Capture the cell that displays the provided text and extract its (X, Y) central coordinate. 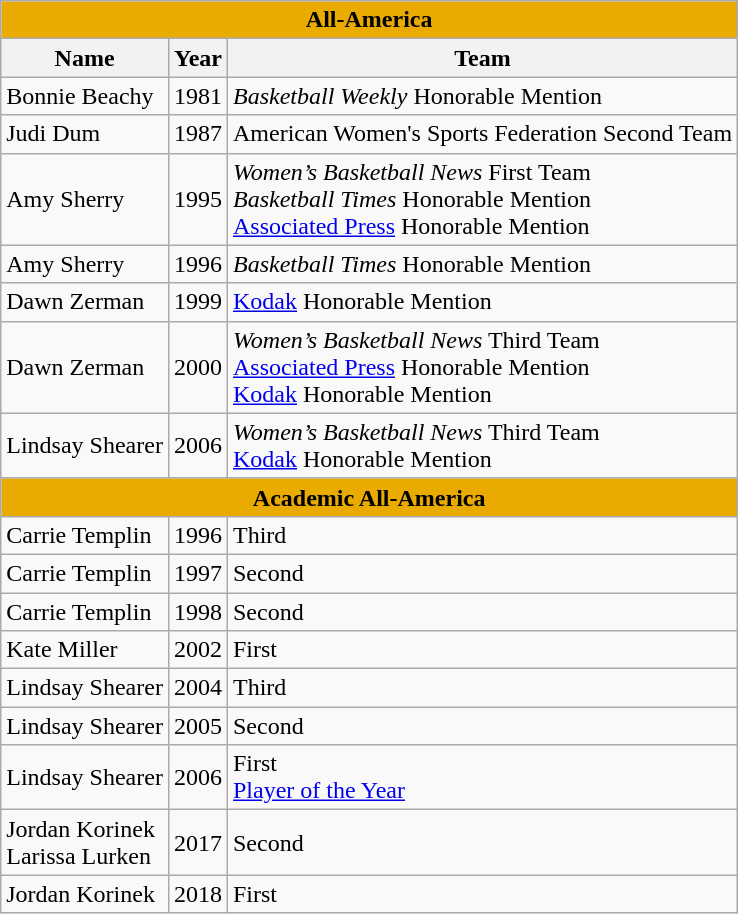
Academic All-America (370, 497)
2004 (198, 688)
FirstPlayer of the Year (482, 778)
1995 (198, 199)
Team (482, 58)
Women’s Basketball News Third TeamAssociated Press Honorable MentionKodak Honorable Mention (482, 367)
1997 (198, 573)
1998 (198, 611)
Women’s Basketball News Third TeamKodak Honorable Mention (482, 446)
Bonnie Beachy (85, 96)
Jordan Korinek (85, 894)
Jordan KorinekLarissa Lurken (85, 842)
2000 (198, 367)
2018 (198, 894)
Year (198, 58)
1999 (198, 302)
2017 (198, 842)
Judi Dum (85, 134)
Women’s Basketball News First TeamBasketball Times Honorable MentionAssociated Press Honorable Mention (482, 199)
1981 (198, 96)
2005 (198, 726)
Kate Miller (85, 650)
Basketball Times Honorable Mention (482, 264)
Kodak Honorable Mention (482, 302)
American Women's Sports Federation Second Team (482, 134)
2002 (198, 650)
1987 (198, 134)
Name (85, 58)
Basketball Weekly Honorable Mention (482, 96)
All-America (370, 20)
